Provide the [x, y] coordinate of the cell's center where the given text is located.  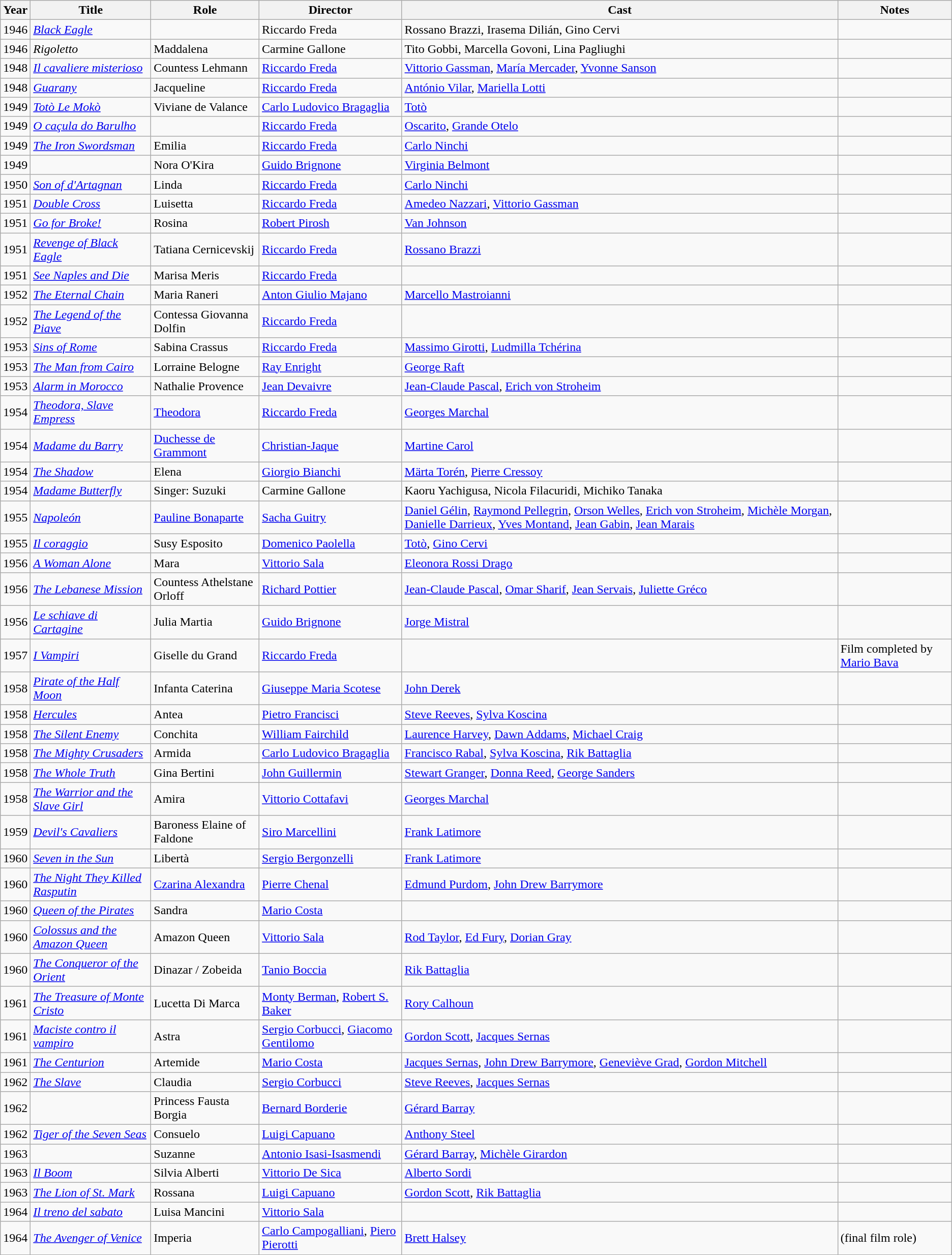
Totò, Gino Cervi [619, 543]
Revenge of Black Eagle [91, 249]
Maddalena [205, 49]
Alarm in Morocco [91, 386]
Il treno del sabato [91, 1212]
Pauline Bonaparte [205, 517]
The Mighty Crusaders [91, 753]
Amazon Queen [205, 937]
Armida [205, 753]
Lucetta Di Marca [205, 1003]
Cast [619, 10]
Sergio Corbucci, Giacomo Gentilomo [331, 1036]
Vittorio Cottafavi [331, 799]
(final film role) [895, 1238]
The Legend of the Piave [91, 322]
Queen of the Pirates [91, 911]
Conchita [205, 734]
William Fairchild [331, 734]
Sins of Rome [91, 347]
Consuelo [205, 1134]
Gordon Scott, Jacques Sernas [619, 1036]
Linda [205, 184]
Theodora, Slave Empress [91, 412]
Susy Esposito [205, 543]
Francisco Rabal, Sylva Koscina, Rik Battaglia [619, 753]
Gordon Scott, Rik Battaglia [619, 1192]
Ray Enright [331, 367]
Edmund Purdom, John Drew Barrymore [619, 884]
Richard Pottier [331, 589]
The Lion of St. Mark [91, 1192]
Lorraine Belogne [205, 367]
Princess Fausta Borgia [205, 1108]
Viviane de Valance [205, 107]
Film completed by Mario Bava [895, 655]
Jean Devaivre [331, 386]
Jacques Sernas, John Drew Barrymore, Geneviève Grad, Gordon Mitchell [619, 1062]
Steve Reeves, Sylva Koscina [619, 715]
Laurence Harvey, Dawn Addams, Michael Craig [619, 734]
Tatiana Cernicevskij [205, 249]
John Derek [619, 689]
1957 [15, 655]
Marisa Meris [205, 276]
Märta Torén, Pierre Cressoy [619, 472]
See Naples and Die [91, 276]
Rory Calhoun [619, 1003]
Steve Reeves, Jacques Sernas [619, 1082]
Julia Martia [205, 622]
The Conqueror of the Orient [91, 970]
Eleonora Rossi Drago [619, 563]
Kaoru Yachigusa, Nicola Filacuridi, Michiko Tanaka [619, 491]
Madame du Barry [91, 446]
A Woman Alone [91, 563]
Giorgio Bianchi [331, 472]
Amedeo Nazzari, Vittorio Gassman [619, 203]
Pirate of the Half Moon [91, 689]
Go for Broke! [91, 223]
Sergio Bergonzelli [331, 858]
Nora O'Kira [205, 165]
Rik Battaglia [619, 970]
Bernard Borderie [331, 1108]
Rossano Brazzi [619, 249]
Sacha Guitry [331, 517]
Monty Berman, Robert S. Baker [331, 1003]
Claudia [205, 1082]
Maria Raneri [205, 295]
Director [331, 10]
Jean-Claude Pascal, Erich von Stroheim [619, 386]
Tito Gobbi, Marcella Govoni, Lina Pagliughi [619, 49]
Pierre Chenal [331, 884]
Virginia Belmont [619, 165]
Colossus and the Amazon Queen [91, 937]
Son of d'Artagnan [91, 184]
The Night They Killed Rasputin [91, 884]
Alberto Sordi [619, 1173]
Imperia [205, 1238]
Marcello Mastroianni [619, 295]
Artemide [205, 1062]
Infanta Caterina [205, 689]
Siro Marcellini [331, 832]
Role [205, 10]
John Guillermin [331, 773]
The Lebanese Mission [91, 589]
Brett Halsey [619, 1238]
Dinazar / Zobeida [205, 970]
Year [15, 10]
Totò Le Mokò [91, 107]
Notes [895, 10]
Gina Bertini [205, 773]
Il cavaliere misterioso [91, 68]
Gérard Barray [619, 1108]
The Man from Cairo [91, 367]
Duchesse de Grammont [205, 446]
Astra [205, 1036]
Vittorio Gassman, María Mercader, Yvonne Sanson [619, 68]
Rigoletto [91, 49]
Elena [205, 472]
Anthony Steel [619, 1134]
Christian-Jaque [331, 446]
Jean-Claude Pascal, Omar Sharif, Jean Servais, Juliette Gréco [619, 589]
António Vilar, Mariella Lotti [619, 87]
Tanio Boccia [331, 970]
1959 [15, 832]
Czarina Alexandra [205, 884]
Contessa Giovanna Dolfin [205, 322]
Tiger of the Seven Seas [91, 1134]
Double Cross [91, 203]
Countess Athelstane Orloff [205, 589]
Seven in the Sun [91, 858]
The Iron Swordsman [91, 145]
The Warrior and the Slave Girl [91, 799]
Silvia Alberti [205, 1173]
Devil's Cavaliers [91, 832]
Giselle du Grand [205, 655]
Martine Carol [619, 446]
Totò [619, 107]
Il Boom [91, 1173]
The Avenger of Venice [91, 1238]
Carlo Campogalliani, Piero Pierotti [331, 1238]
Singer: Suzuki [205, 491]
Il coraggio [91, 543]
Emilia [205, 145]
Sandra [205, 911]
Antonio Isasi-Isasmendi [331, 1154]
Guarany [91, 87]
Maciste contro il vampiro [91, 1036]
Theodora [205, 412]
Title [91, 10]
Suzanne [205, 1154]
Rosina [205, 223]
The Slave [91, 1082]
Luisa Mancini [205, 1212]
Mara [205, 563]
Le schiave di Cartagine [91, 622]
Black Eagle [91, 30]
The Treasure of Monte Cristo [91, 1003]
The Eternal Chain [91, 295]
Vittorio De Sica [331, 1173]
Madame Butterfly [91, 491]
Nathalie Provence [205, 386]
Antea [205, 715]
George Raft [619, 367]
1950 [15, 184]
Napoleón [91, 517]
The Silent Enemy [91, 734]
Gérard Barray, Michèle Girardon [619, 1154]
Hercules [91, 715]
Daniel Gélin, Raymond Pellegrin, Orson Welles, Erich von Stroheim, Michèle Morgan, Danielle Darrieux, Yves Montand, Jean Gabin, Jean Marais [619, 517]
I Vampiri [91, 655]
Pietro Francisci [331, 715]
Giuseppe Maria Scotese [331, 689]
Luisetta [205, 203]
O caçula do Barulho [91, 126]
Jorge Mistral [619, 622]
The Shadow [91, 472]
Libertà [205, 858]
Van Johnson [619, 223]
Domenico Paolella [331, 543]
Robert Pirosh [331, 223]
Amira [205, 799]
Oscarito, Grande Otelo [619, 126]
The Whole Truth [91, 773]
Stewart Granger, Donna Reed, George Sanders [619, 773]
The Centurion [91, 1062]
Jacqueline [205, 87]
Sergio Corbucci [331, 1082]
Sabina Crassus [205, 347]
Anton Giulio Majano [331, 295]
Rossana [205, 1192]
Massimo Girotti, Ludmilla Tchérina [619, 347]
Countess Lehmann [205, 68]
Baroness Elaine of Faldone [205, 832]
Rossano Brazzi, Irasema Dilián, Gino Cervi [619, 30]
Rod Taylor, Ed Fury, Dorian Gray [619, 937]
